Scan for the cell matching the given text and deliver its (X, Y) coordinate at center. 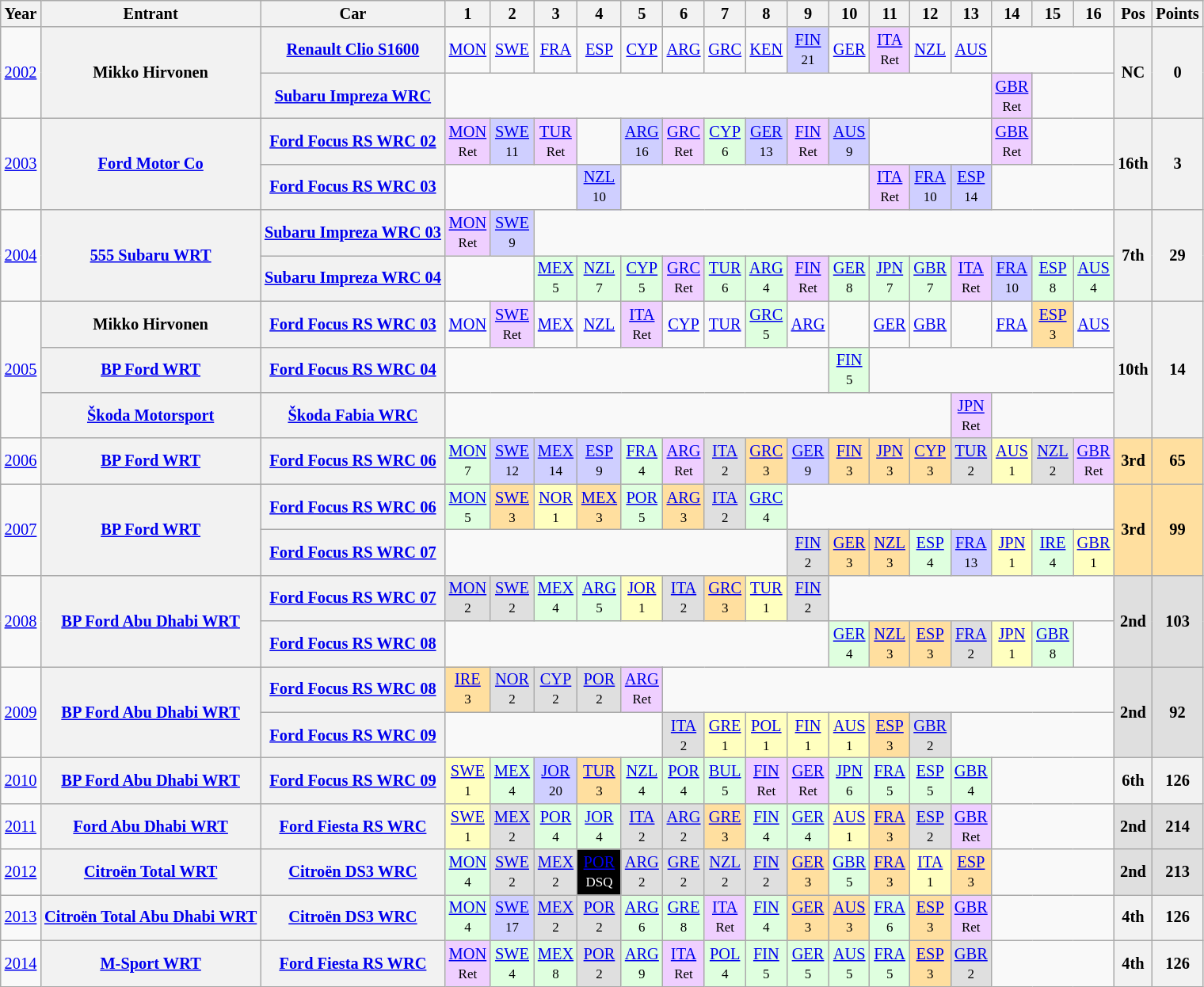
AUS9 (849, 141)
213 (1178, 872)
ESP4 (930, 552)
8 (767, 13)
2008 (21, 621)
ESP5 (930, 780)
MEX3 (599, 507)
MON7 (467, 461)
AUS3 (849, 917)
Ford Focus RS WRC 02 (353, 141)
4 (599, 13)
GRC5 (767, 324)
Ford Focus RS WRC 04 (353, 370)
JPN7 (890, 278)
FRA4 (642, 461)
Subaru Impreza WRC (353, 96)
NZL4 (642, 780)
2006 (21, 461)
JOR1 (642, 598)
ESP (599, 50)
Ford Abu Dhabi WRT (150, 826)
9 (808, 13)
IRE4 (1053, 552)
BUL5 (725, 780)
JPN6 (849, 780)
Ford Motor Co (150, 163)
2003 (21, 163)
Škoda Motorsport (150, 415)
POL1 (767, 735)
2013 (21, 917)
GBR (930, 324)
TUR1 (767, 598)
ESP14 (971, 187)
Entrant (150, 13)
MEX8 (556, 963)
JOR4 (599, 826)
MEX5 (556, 278)
POR5 (642, 507)
0 (1178, 73)
GRC (725, 50)
CYP2 (556, 689)
Citroën Total WRT (150, 872)
FRA2 (971, 644)
Pos (1133, 13)
FIN1 (808, 735)
7 (725, 13)
2009 (21, 711)
15 (1053, 13)
SWE17 (512, 917)
7th (1133, 255)
CYP6 (725, 141)
6th (1133, 780)
POL4 (725, 963)
ESP8 (1053, 278)
Škoda Fabia WRC (353, 415)
214 (1178, 826)
JPN3 (890, 461)
12 (930, 13)
ITA1 (930, 872)
NZL7 (599, 278)
MEX (556, 324)
MEX14 (556, 461)
16 (1094, 13)
TUR6 (725, 278)
GRC4 (767, 507)
FIN21 (808, 50)
ARG9 (642, 963)
Points (1178, 13)
MON5 (467, 507)
16th (1133, 163)
ARG4 (767, 278)
GER9 (808, 461)
FRA13 (971, 552)
SWE (512, 50)
TUR3 (599, 780)
GERRet (808, 780)
CYP3 (930, 461)
FIN3 (849, 461)
10th (1133, 369)
ESP9 (599, 461)
GRE1 (725, 735)
Subaru Impreza WRC 04 (353, 278)
Subaru Impreza WRC 03 (353, 233)
99 (1178, 529)
2 (512, 13)
Year (21, 13)
GRE2 (684, 872)
2010 (21, 780)
GBR5 (849, 872)
AUS4 (1094, 278)
GBR8 (1053, 644)
GRE3 (725, 826)
TURRet (556, 141)
GRE8 (684, 917)
2002 (21, 73)
AUS5 (849, 963)
NC (1133, 73)
5 (642, 13)
IRE3 (467, 689)
PORDSQ (599, 872)
JOR20 (556, 780)
GBR1 (1094, 552)
2012 (21, 872)
SWE3 (512, 507)
10 (849, 13)
JPNRet (971, 415)
92 (1178, 711)
ARG3 (684, 507)
SWE9 (512, 233)
Car (353, 13)
GBR4 (971, 780)
KEN (767, 50)
2011 (21, 826)
TUR (725, 324)
SWE11 (512, 141)
6 (684, 13)
ARG6 (642, 917)
NOR1 (556, 507)
FRA6 (890, 917)
13 (971, 13)
TUR2 (971, 461)
555 Subaru WRT (150, 255)
GBR7 (930, 278)
CYP5 (642, 278)
29 (1178, 255)
GER13 (767, 141)
NZL10 (599, 187)
ARG16 (642, 141)
SWE12 (512, 461)
103 (1178, 621)
Citroën Total Abu Dhabi WRT (150, 917)
SWERet (512, 324)
GER5 (808, 963)
2014 (21, 963)
ARG5 (599, 598)
SWE4 (512, 963)
2007 (21, 529)
GER8 (849, 278)
Renault Clio S1600 (353, 50)
NOR2 (512, 689)
M-Sport WRT (150, 963)
2004 (21, 255)
2005 (21, 369)
MON2 (467, 598)
ESP2 (930, 826)
65 (1178, 461)
11 (890, 13)
1 (467, 13)
